Detect which cell encompasses the target text, then output its (x, y) center coordinate. 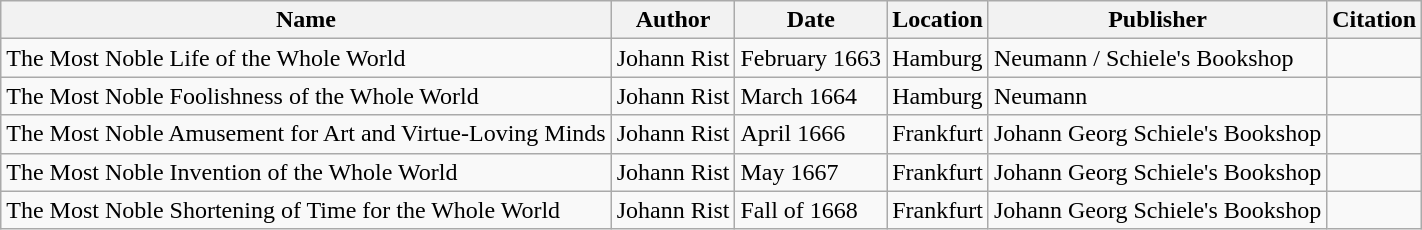
The Most Noble Life of the Whole World (306, 58)
May 1667 (811, 172)
Citation (1374, 20)
Date (811, 20)
February 1663 (811, 58)
The Most Noble Invention of the Whole World (306, 172)
Author (673, 20)
Neumann (1157, 96)
The Most Noble Foolishness of the Whole World (306, 96)
The Most Noble Amusement for Art and Virtue-Loving Minds (306, 134)
Fall of 1668 (811, 210)
March 1664 (811, 96)
April 1666 (811, 134)
The Most Noble Shortening of Time for the Whole World (306, 210)
Neumann / Schiele's Bookshop (1157, 58)
Location (938, 20)
Publisher (1157, 20)
Name (306, 20)
